Detect which cell encompasses the target text, then output its [x, y] center coordinate. 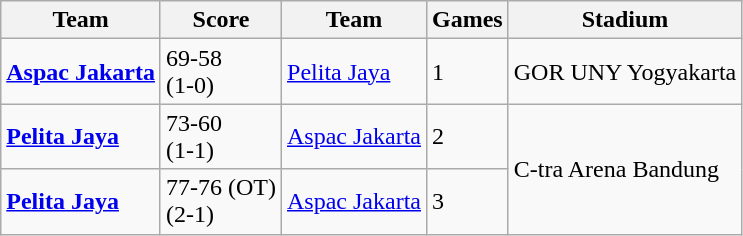
77-76 (OT)(2-1) [220, 202]
69-58(1-0) [220, 72]
C-tra Arena Bandung [625, 169]
2 [468, 136]
1 [468, 72]
Games [468, 20]
Score [220, 20]
73-60(1-1) [220, 136]
3 [468, 202]
Stadium [625, 20]
GOR UNY Yogyakarta [625, 72]
